Return (X, Y) of the center of cell containing provided text 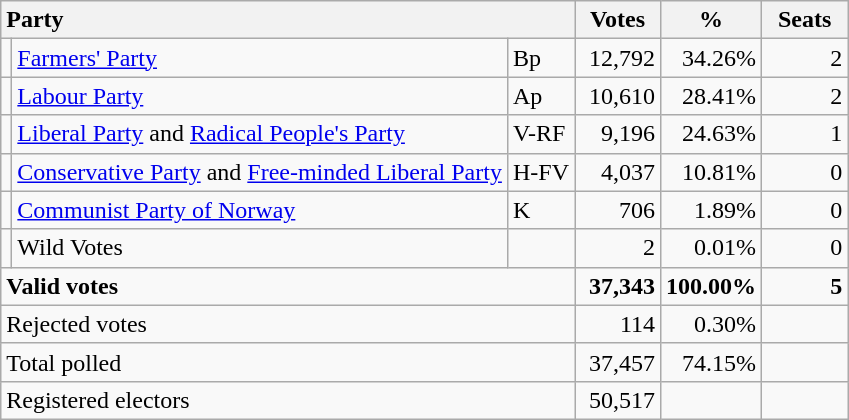
Registered electors (288, 400)
1 (805, 134)
Wild Votes (260, 248)
50,517 (617, 400)
10.81% (712, 172)
% (712, 20)
706 (617, 210)
12,792 (617, 58)
H-FV (540, 172)
37,343 (617, 286)
Farmers' Party (260, 58)
24.63% (712, 134)
1.89% (712, 210)
28.41% (712, 96)
Conservative Party and Free-minded Liberal Party (260, 172)
37,457 (617, 362)
4,037 (617, 172)
5 (805, 286)
K (540, 210)
Votes (617, 20)
Seats (805, 20)
100.00% (712, 286)
10,610 (617, 96)
9,196 (617, 134)
Total polled (288, 362)
0.30% (712, 324)
0.01% (712, 248)
Labour Party (260, 96)
Communist Party of Norway (260, 210)
114 (617, 324)
74.15% (712, 362)
Bp (540, 58)
Rejected votes (288, 324)
Liberal Party and Radical People's Party (260, 134)
Party (288, 20)
Valid votes (288, 286)
34.26% (712, 58)
Ap (540, 96)
V-RF (540, 134)
